Capture the cell that displays the provided text and extract its (x, y) central coordinate. 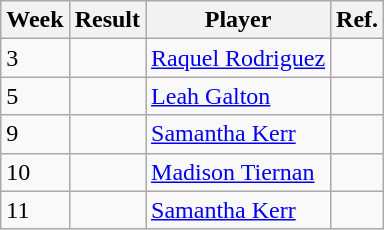
Leah Galton (238, 96)
Madison Tiernan (238, 172)
Player (238, 20)
9 (35, 134)
10 (35, 172)
Raquel Rodriguez (238, 58)
Ref. (358, 20)
11 (35, 210)
Week (35, 20)
3 (35, 58)
Result (107, 20)
5 (35, 96)
